Determine the [X, Y] coordinate at the center of the cell enclosing the given text.  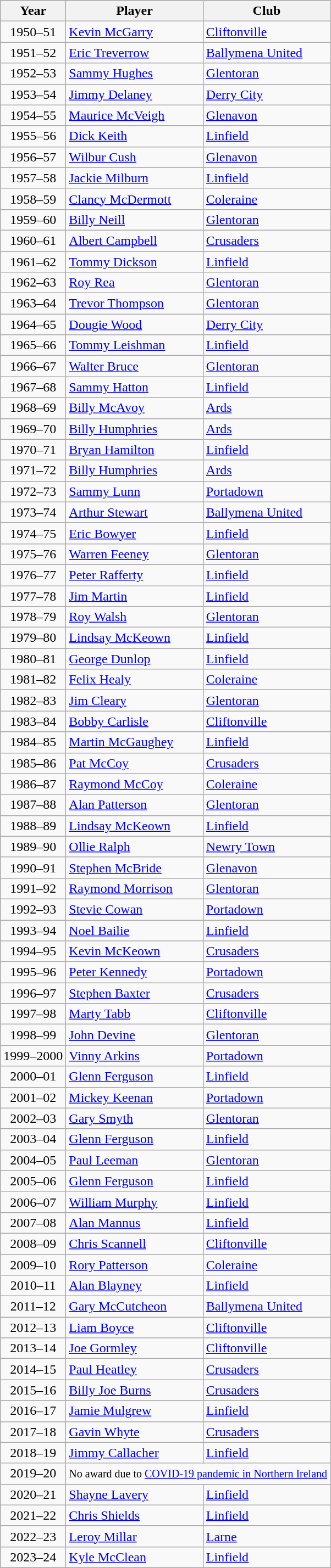
Larne [266, 1536]
2014–15 [33, 1369]
1970–71 [33, 450]
1976–77 [33, 575]
Tommy Leishman [134, 345]
Jimmy Callacher [134, 1453]
1965–66 [33, 345]
1979–80 [33, 638]
1981–82 [33, 680]
Eric Treverrow [134, 53]
2022–23 [33, 1536]
1980–81 [33, 659]
Bryan Hamilton [134, 450]
Alan Mannus [134, 1223]
1991–92 [33, 888]
Marty Tabb [134, 1014]
Player [134, 11]
Year [33, 11]
1990–91 [33, 867]
Rory Patterson [134, 1264]
1971–72 [33, 471]
2016–17 [33, 1411]
Arthur Stewart [134, 512]
Gavin Whyte [134, 1432]
1957–58 [33, 178]
2010–11 [33, 1286]
Clancy McDermott [134, 199]
2007–08 [33, 1223]
William Murphy [134, 1202]
2023–24 [33, 1557]
1977–78 [33, 596]
2019–20 [33, 1474]
Jim Cleary [134, 701]
Chris Shields [134, 1515]
1982–83 [33, 701]
1995–96 [33, 972]
Walter Bruce [134, 366]
Felix Healy [134, 680]
Club [266, 11]
Peter Kennedy [134, 972]
1993–94 [33, 931]
1951–52 [33, 53]
Kyle McClean [134, 1557]
Stephen McBride [134, 867]
1960–61 [33, 240]
1964–65 [33, 324]
1985–86 [33, 763]
Jamie Mulgrew [134, 1411]
2000–01 [33, 1077]
1987–88 [33, 805]
1962–63 [33, 283]
Jackie Milburn [134, 178]
2002–03 [33, 1118]
2001–02 [33, 1097]
Roy Rea [134, 283]
1959–60 [33, 220]
Pat McCoy [134, 763]
Vinny Arkins [134, 1056]
2013–14 [33, 1348]
Gary Smyth [134, 1118]
Martin McGaughey [134, 742]
Ollie Ralph [134, 847]
Kevin McGarry [134, 32]
Noel Bailie [134, 931]
Paul Leeman [134, 1160]
2020–21 [33, 1494]
Billy Joe Burns [134, 1390]
1963–64 [33, 304]
Raymond Morrison [134, 888]
Jimmy Delaney [134, 94]
1992–93 [33, 909]
Newry Town [266, 847]
1975–76 [33, 554]
1996–97 [33, 993]
1961–62 [33, 262]
Stevie Cowan [134, 909]
1997–98 [33, 1014]
Alan Patterson [134, 805]
George Dunlop [134, 659]
Dick Keith [134, 136]
Leroy Millar [134, 1536]
1953–54 [33, 94]
2015–16 [33, 1390]
1950–51 [33, 32]
2008–09 [33, 1244]
Billy Neill [134, 220]
Dougie Wood [134, 324]
1958–59 [33, 199]
Peter Rafferty [134, 575]
1972–73 [33, 491]
1983–84 [33, 721]
Gary McCutcheon [134, 1307]
1955–56 [33, 136]
Alan Blayney [134, 1286]
2018–19 [33, 1453]
1978–79 [33, 617]
1952–53 [33, 74]
Wilbur Cush [134, 157]
1994–95 [33, 951]
Shayne Lavery [134, 1494]
Joe Gormley [134, 1348]
1984–85 [33, 742]
Billy McAvoy [134, 408]
Sammy Hatton [134, 387]
2009–10 [33, 1264]
1989–90 [33, 847]
1956–57 [33, 157]
Bobby Carlisle [134, 721]
Mickey Keenan [134, 1097]
Eric Bowyer [134, 533]
Paul Heatley [134, 1369]
1986–87 [33, 784]
2003–04 [33, 1139]
2004–05 [33, 1160]
Maurice McVeigh [134, 115]
Albert Campbell [134, 240]
1999–2000 [33, 1056]
1954–55 [33, 115]
1969–70 [33, 429]
1974–75 [33, 533]
2012–13 [33, 1328]
Kevin McKeown [134, 951]
2021–22 [33, 1515]
Raymond McCoy [134, 784]
Stephen Baxter [134, 993]
Chris Scannell [134, 1244]
2006–07 [33, 1202]
2011–12 [33, 1307]
No award due to COVID-19 pandemic in Northern Ireland [198, 1474]
Sammy Lunn [134, 491]
2005–06 [33, 1181]
Trevor Thompson [134, 304]
1966–67 [33, 366]
Warren Feeney [134, 554]
2017–18 [33, 1432]
John Devine [134, 1035]
1998–99 [33, 1035]
1967–68 [33, 387]
1988–89 [33, 826]
1973–74 [33, 512]
Sammy Hughes [134, 74]
1968–69 [33, 408]
Tommy Dickson [134, 262]
Jim Martin [134, 596]
Roy Walsh [134, 617]
Liam Boyce [134, 1328]
